Pinpoint the cell where the given text exists, returning its (x, y) midpoint coordinate. 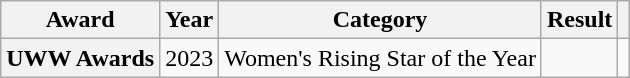
2023 (190, 58)
UWW Awards (80, 58)
Year (190, 20)
Award (80, 20)
Women's Rising Star of the Year (380, 58)
Result (579, 20)
Category (380, 20)
